Search for the cell housing the specified text and yield its (X, Y) center coordinate. 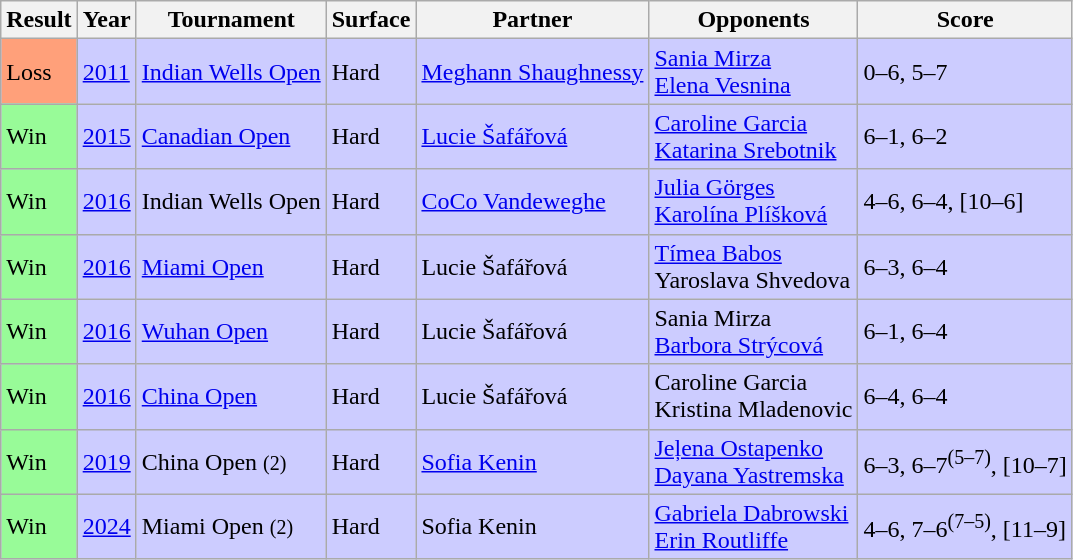
2024 (106, 526)
Gabriela Dabrowski Erin Routliffe (754, 526)
Miami Open (2) (231, 526)
China Open (2) (231, 462)
Year (106, 20)
Caroline Garcia Kristina Mladenovic (754, 396)
Canadian Open (231, 136)
6–1, 6–2 (965, 136)
Result (39, 20)
Sania Mirza Barbora Strýcová (754, 332)
Jeļena Ostapenko Dayana Yastremska (754, 462)
Tournament (231, 20)
Tímea Babos Yaroslava Shvedova (754, 266)
Wuhan Open (231, 332)
6–3, 6–4 (965, 266)
0–6, 5–7 (965, 72)
Julia Görges Karolína Plíšková (754, 202)
Loss (39, 72)
4–6, 6–4, [10–6] (965, 202)
6–4, 6–4 (965, 396)
Surface (371, 20)
Sania Mirza Elena Vesnina (754, 72)
CoCo Vandeweghe (532, 202)
Meghann Shaughnessy (532, 72)
Miami Open (231, 266)
Caroline Garcia Katarina Srebotnik (754, 136)
2011 (106, 72)
2015 (106, 136)
China Open (231, 396)
Partner (532, 20)
2019 (106, 462)
6–3, 6–7(5–7), [10–7] (965, 462)
4–6, 7–6(7–5), [11–9] (965, 526)
6–1, 6–4 (965, 332)
Score (965, 20)
Opponents (754, 20)
